Extract the [X, Y] coordinate from the center of the cell holding the provided text.  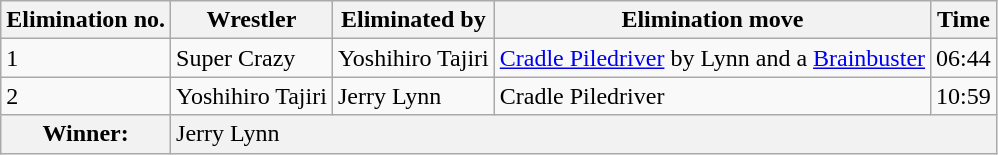
Eliminated by [413, 20]
06:44 [964, 58]
Wrestler [252, 20]
Elimination move [712, 20]
Cradle Piledriver by Lynn and a Brainbuster [712, 58]
Cradle Piledriver [712, 96]
2 [86, 96]
Winner: [86, 134]
Time [964, 20]
1 [86, 58]
10:59 [964, 96]
Super Crazy [252, 58]
Elimination no. [86, 20]
